Scan for the cell matching the given text and deliver its (x, y) coordinate at center. 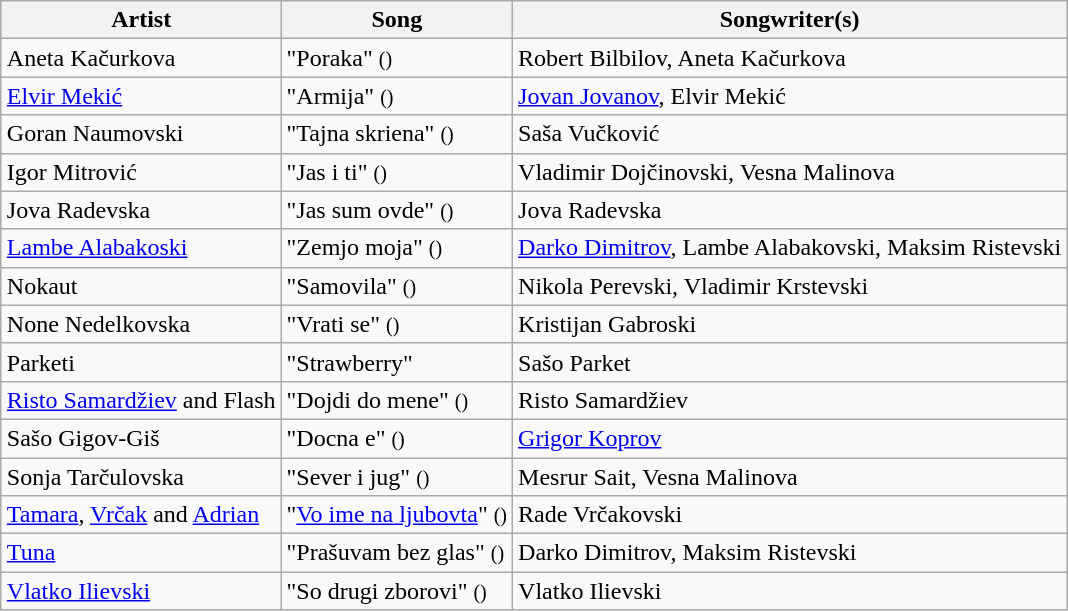
Mesrur Sait, Vesna Malinova (790, 477)
Nikola Perevski, Vladimir Krstevski (790, 286)
Sašo Gigov-Giš (141, 438)
Artist (141, 20)
"Samovila" () (397, 286)
"Dojdi do mene" () (397, 400)
Goran Naumovski (141, 134)
"Docna e" () (397, 438)
Sašo Parket (790, 362)
"Vo ime na ljubovta" () (397, 515)
None Nedelkovska (141, 324)
"Jas i ti" () (397, 172)
"Tajna skriena" () (397, 134)
Song (397, 20)
Saša Vučković (790, 134)
"Jas sum ovde" () (397, 210)
Igor Mitrović (141, 172)
"Prašuvam bez glas" () (397, 553)
Risto Samardžiev and Flash (141, 400)
Rade Vrčakovski (790, 515)
Songwriter(s) (790, 20)
Tuna (141, 553)
"Armija" () (397, 96)
Aneta Kačurkova (141, 58)
Lambe Alabakoski (141, 248)
Jovan Jovanov, Elvir Mekić (790, 96)
Sonja Tarčulovska (141, 477)
Parketi (141, 362)
Darko Dimitrov, Maksim Ristevski (790, 553)
"Poraka" () (397, 58)
"Sever i jug" () (397, 477)
"Zemjo moja" () (397, 248)
"Strawberry" (397, 362)
Grigor Koprov (790, 438)
Tamara, Vrčak and Adrian (141, 515)
Robert Bilbilov, Aneta Kačurkova (790, 58)
"Vrati se" () (397, 324)
Risto Samardžiev (790, 400)
Kristijan Gabroski (790, 324)
Darko Dimitrov, Lambe Alabakovski, Maksim Ristevski (790, 248)
Vladimir Dojčinovski, Vesna Malinova (790, 172)
Nokaut (141, 286)
Elvir Mekić (141, 96)
"So drugi zborovi" () (397, 591)
